Capture the cell that displays the provided text and extract its (x, y) central coordinate. 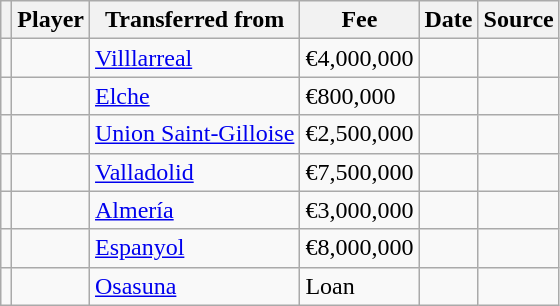
€3,000,000 (360, 210)
Valladolid (195, 172)
Elche (195, 96)
Source (518, 20)
€800,000 (360, 96)
Villlarreal (195, 58)
€8,000,000 (360, 248)
Osasuna (195, 286)
Union Saint-Gilloise (195, 134)
Espanyol (195, 248)
€4,000,000 (360, 58)
Almería (195, 210)
Loan (360, 286)
€2,500,000 (360, 134)
€7,500,000 (360, 172)
Transferred from (195, 20)
Fee (360, 20)
Date (448, 20)
Player (51, 20)
